Determine the [x, y] coordinate at the center of the cell enclosing the given text.  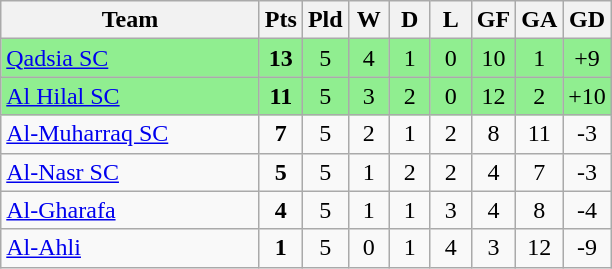
Al-Gharafa [130, 210]
Al-Ahli [130, 248]
W [368, 20]
Al-Muharraq SC [130, 134]
Qadsia SC [130, 58]
Al-Nasr SC [130, 172]
-4 [588, 210]
+9 [588, 58]
GA [540, 20]
Pld [325, 20]
Team [130, 20]
-9 [588, 248]
L [450, 20]
GD [588, 20]
D [410, 20]
Pts [280, 20]
Al Hilal SC [130, 96]
+10 [588, 96]
10 [493, 58]
GF [493, 20]
13 [280, 58]
